From the cell containing the given text, extract its center point as [x, y] coordinate. 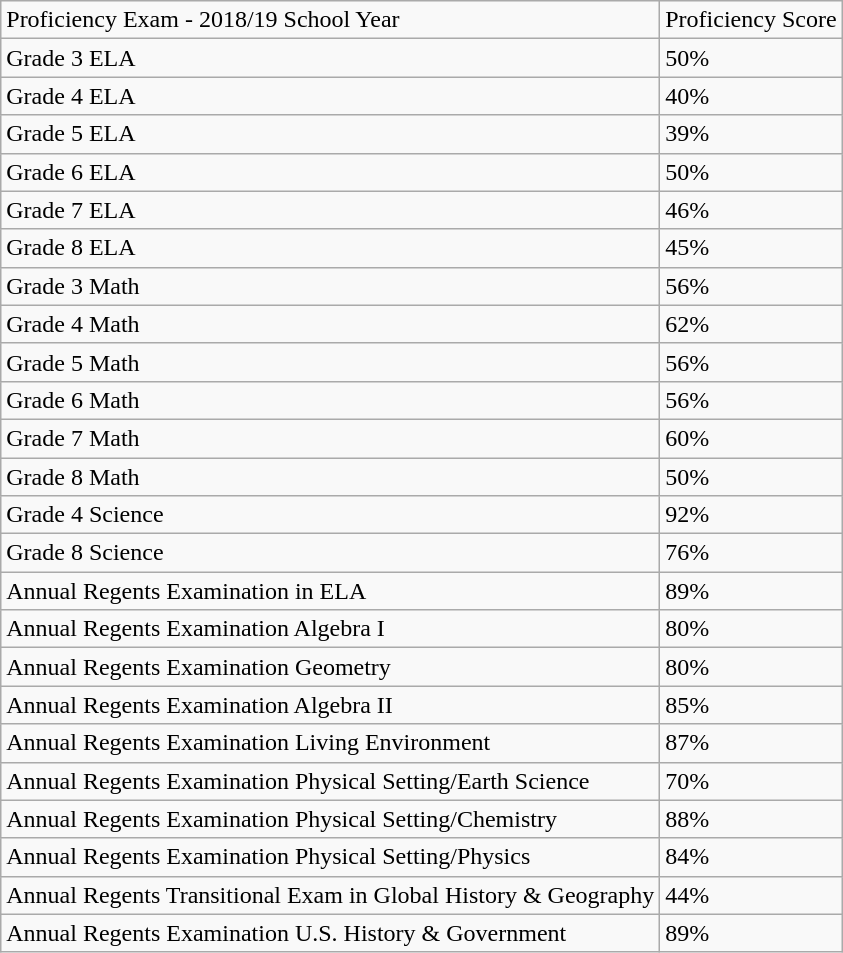
84% [751, 857]
87% [751, 743]
Grade 4 Math [330, 324]
92% [751, 515]
Grade 7 ELA [330, 210]
Grade 8 Science [330, 553]
Grade 3 Math [330, 286]
Grade 4 ELA [330, 96]
Annual Regents Transitional Exam in Global History & Geography [330, 895]
62% [751, 324]
88% [751, 819]
Grade 5 ELA [330, 134]
40% [751, 96]
Annual Regents Examination Physical Setting/Physics [330, 857]
45% [751, 248]
Grade 6 ELA [330, 172]
70% [751, 781]
39% [751, 134]
44% [751, 895]
Proficiency Score [751, 20]
Annual Regents Examination Algebra I [330, 629]
Grade 8 Math [330, 477]
Annual Regents Examination Physical Setting/Chemistry [330, 819]
46% [751, 210]
60% [751, 438]
Annual Regents Examination Living Environment [330, 743]
Annual Regents Examination U.S. History & Government [330, 933]
76% [751, 553]
Grade 3 ELA [330, 58]
Grade 5 Math [330, 362]
85% [751, 705]
Grade 6 Math [330, 400]
Grade 7 Math [330, 438]
Annual Regents Examination Physical Setting/Earth Science [330, 781]
Annual Regents Examination Algebra II [330, 705]
Grade 8 ELA [330, 248]
Annual Regents Examination in ELA [330, 591]
Grade 4 Science [330, 515]
Annual Regents Examination Geometry [330, 667]
Proficiency Exam - 2018/19 School Year [330, 20]
